Pinpoint the cell where the given text exists, returning its (X, Y) midpoint coordinate. 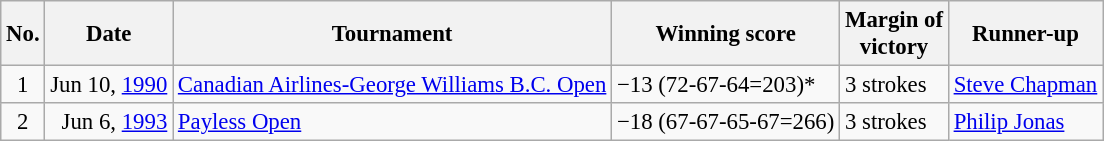
Tournament (392, 34)
Winning score (726, 34)
Payless Open (392, 122)
Jun 6, 1993 (109, 122)
2 (23, 122)
−18 (67-67-65-67=266) (726, 122)
Runner-up (1025, 34)
Canadian Airlines-George Williams B.C. Open (392, 85)
Margin ofvictory (894, 34)
−13 (72-67-64=203)* (726, 85)
1 (23, 85)
Jun 10, 1990 (109, 85)
Steve Chapman (1025, 85)
Philip Jonas (1025, 122)
No. (23, 34)
Date (109, 34)
